Detect which cell encompasses the target text, then output its [x, y] center coordinate. 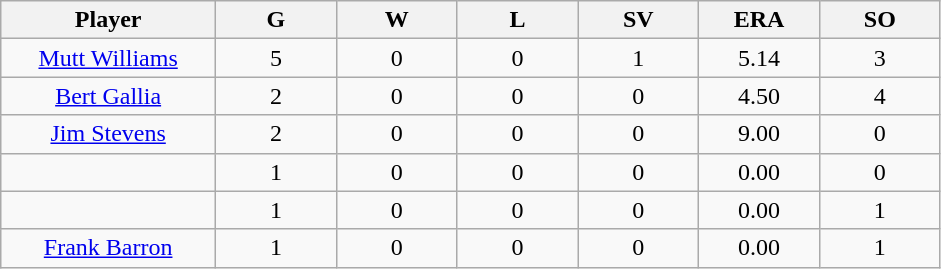
Mutt Williams [108, 58]
L [518, 20]
SV [638, 20]
Frank Barron [108, 248]
SO [880, 20]
ERA [760, 20]
9.00 [760, 134]
4.50 [760, 96]
Player [108, 20]
5 [276, 58]
Jim Stevens [108, 134]
5.14 [760, 58]
Bert Gallia [108, 96]
G [276, 20]
W [396, 20]
4 [880, 96]
3 [880, 58]
